Return [X, Y] of the center of cell containing provided text 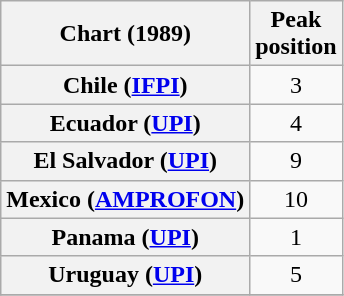
Chile (IFPI) [126, 85]
3 [296, 85]
El Salvador (UPI) [126, 161]
Panama (UPI) [126, 237]
1 [296, 237]
10 [296, 199]
4 [296, 123]
Peakposition [296, 34]
Uruguay (UPI) [126, 275]
Ecuador (UPI) [126, 123]
Mexico (AMPROFON) [126, 199]
9 [296, 161]
5 [296, 275]
Chart (1989) [126, 34]
